Output the (X, Y) coordinate of the center of the cell containing the given text.  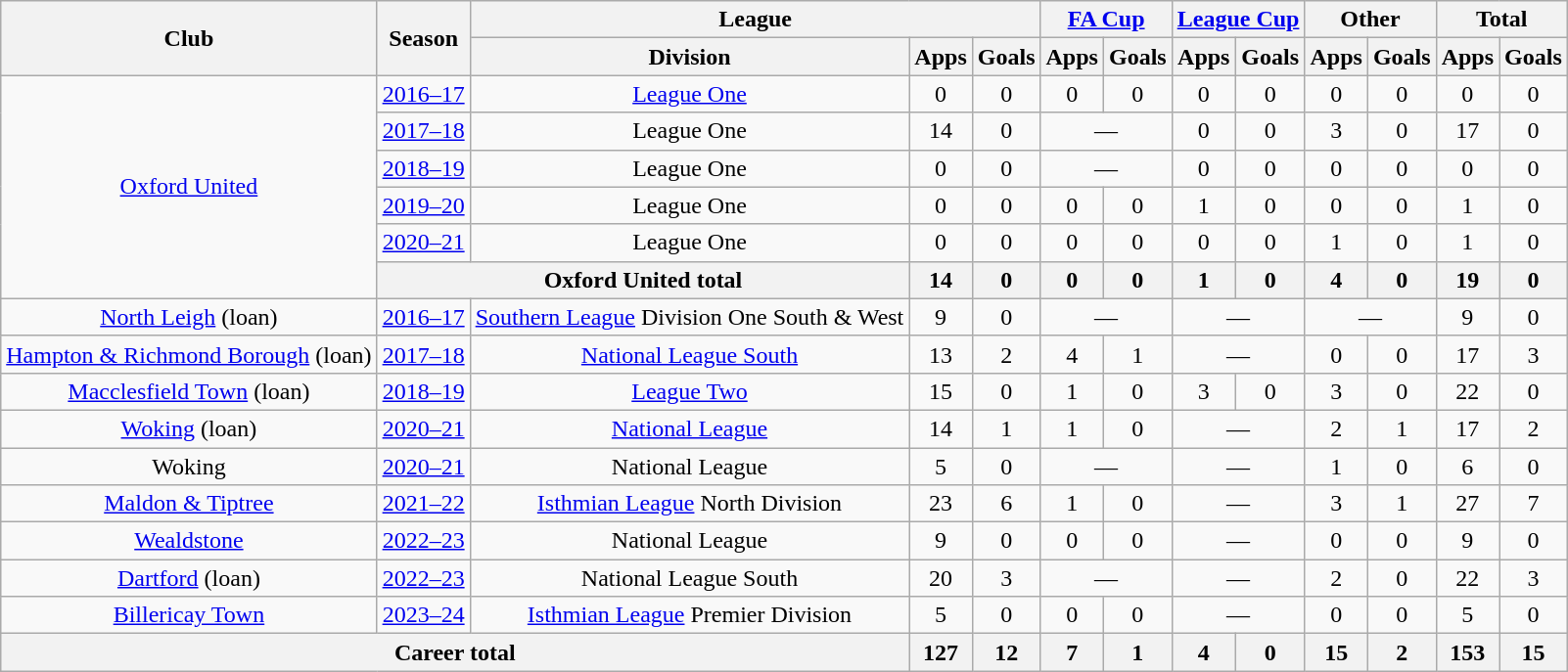
13 (941, 354)
153 (1467, 652)
20 (941, 578)
12 (1006, 652)
Career total (455, 652)
Division (689, 57)
Wealdstone (189, 541)
127 (941, 652)
Woking (189, 467)
League Cup (1238, 20)
Hampton & Richmond Borough (loan) (189, 354)
League (756, 20)
2019–20 (423, 205)
Dartford (loan) (189, 578)
27 (1467, 504)
Isthmian League Premier Division (689, 615)
Club (189, 38)
North Leigh (loan) (189, 317)
Other (1370, 20)
23 (941, 504)
Woking (loan) (189, 428)
Maldon & Tiptree (189, 504)
Isthmian League North Division (689, 504)
2023–24 (423, 615)
Total (1501, 20)
Season (423, 38)
Oxford United (189, 187)
Southern League Division One South & West (689, 317)
19 (1467, 280)
League Two (689, 391)
Macclesfield Town (loan) (189, 391)
2021–22 (423, 504)
Oxford United total (643, 280)
Billericay Town (189, 615)
FA Cup (1106, 20)
